Find where the given text appears and provide that cell's center as [X, Y] coordinate. 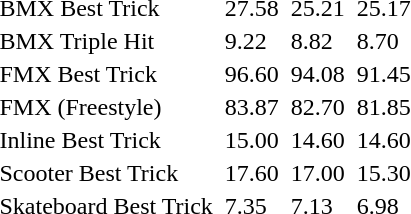
15.00 [252, 140]
8.82 [318, 41]
9.22 [252, 41]
94.08 [318, 74]
17.00 [318, 173]
83.87 [252, 107]
82.70 [318, 107]
14.60 [318, 140]
17.60 [252, 173]
96.60 [252, 74]
